From the cell containing the given text, extract its center point as (x, y) coordinate. 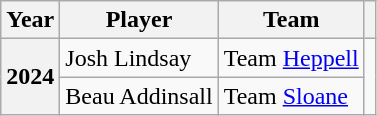
Player (139, 20)
Team (291, 20)
Josh Lindsay (139, 58)
Team Heppell (291, 58)
Beau Addinsall (139, 96)
Year (30, 20)
2024 (30, 77)
Team Sloane (291, 96)
